Capture the cell that displays the provided text and extract its [X, Y] central coordinate. 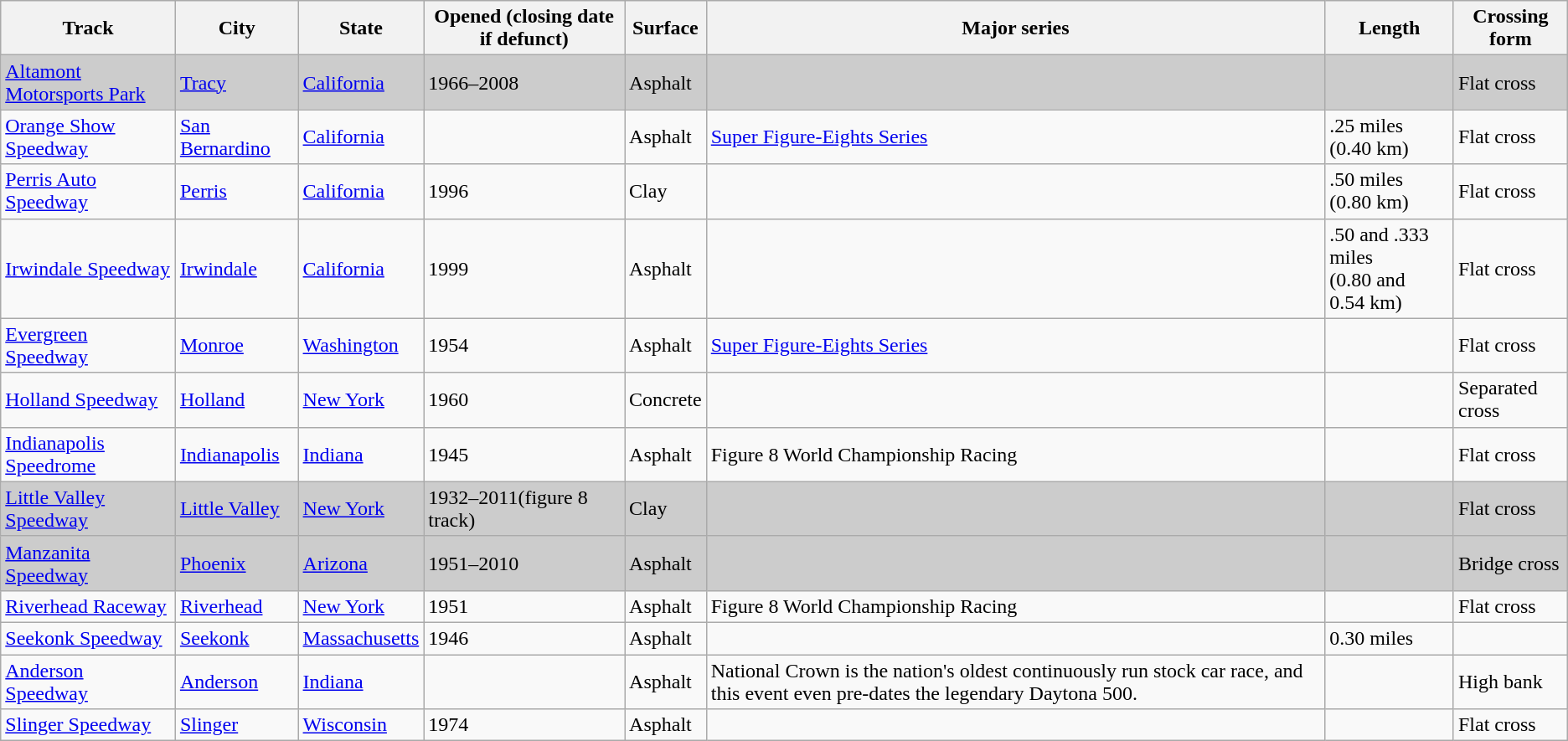
Seekonk [236, 638]
1960 [524, 400]
0.30 miles [1390, 638]
1951 [524, 606]
Little Valley Speedway [89, 509]
Holland [236, 400]
Washington [361, 345]
.50 and .333 miles(0.80 and 0.54 km) [1390, 268]
1999 [524, 268]
National Crown is the nation's oldest continuously run stock car race, and this event even pre-dates the legendary Daytona 500. [1015, 682]
Irwindale Speedway [89, 268]
Anderson Speedway [89, 682]
City [236, 28]
Bridge cross [1510, 563]
High bank [1510, 682]
Riverhead [236, 606]
Arizona [361, 563]
Slinger [236, 725]
Crossing form [1510, 28]
1951–2010 [524, 563]
Indianapolis Speedrome [89, 454]
Wisconsin [361, 725]
1966–2008 [524, 82]
Major series [1015, 28]
1996 [524, 191]
Length [1390, 28]
State [361, 28]
Manzanita Speedway [89, 563]
Opened (closing date if defunct) [524, 28]
Tracy [236, 82]
Surface [666, 28]
Riverhead Raceway [89, 606]
Perris [236, 191]
San Bernardino [236, 137]
Phoenix [236, 563]
Holland Speedway [89, 400]
.25 miles(0.40 km) [1390, 137]
Irwindale [236, 268]
Massachusetts [361, 638]
Evergreen Speedway [89, 345]
Indianapolis [236, 454]
Concrete [666, 400]
Separated cross [1510, 400]
Track [89, 28]
Altamont Motorsports Park [89, 82]
1946 [524, 638]
1974 [524, 725]
Orange Show Speedway [89, 137]
Slinger Speedway [89, 725]
Anderson [236, 682]
Monroe [236, 345]
.50 miles(0.80 km) [1390, 191]
1932–2011(figure 8 track) [524, 509]
1954 [524, 345]
1945 [524, 454]
Perris Auto Speedway [89, 191]
Seekonk Speedway [89, 638]
Little Valley [236, 509]
